Capture the cell that displays the provided text and extract its [X, Y] central coordinate. 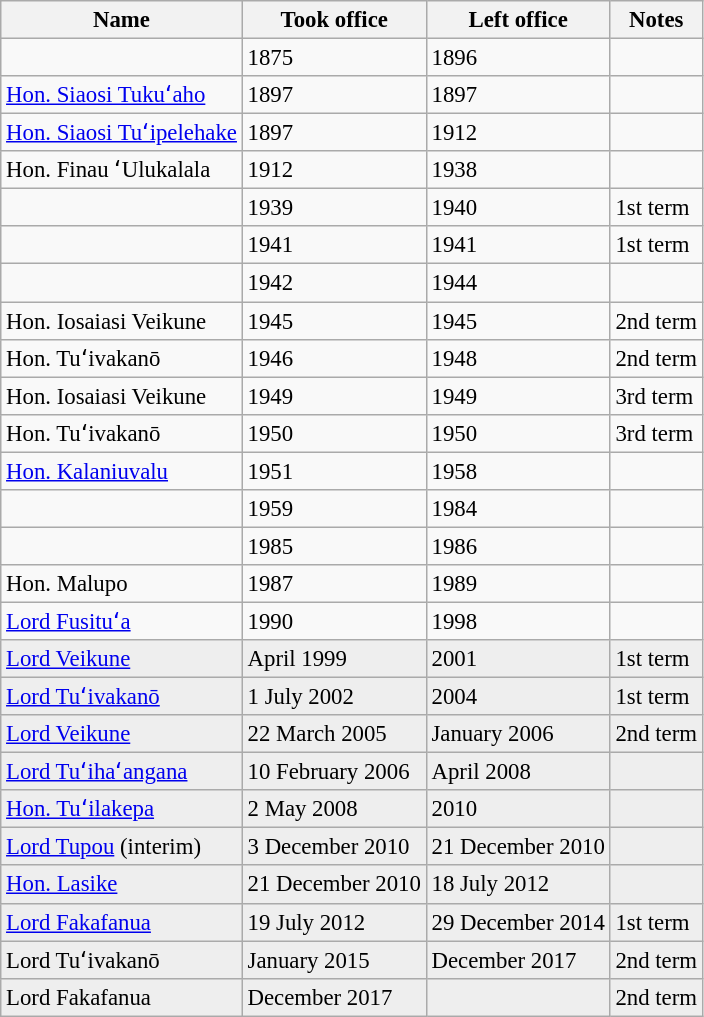
Lord Tupou (interim) [122, 847]
January 2006 [518, 734]
Name [122, 20]
Hon. Siaosi Tuʻipelehake [122, 133]
Hon. Finau ʻUlukalala [122, 170]
18 July 2012 [518, 885]
1984 [518, 509]
1958 [518, 471]
1986 [518, 546]
Lord Fusituʻa [122, 621]
29 December 2014 [518, 922]
1 July 2002 [334, 697]
Hon. Malupo [122, 584]
Took office [334, 20]
2010 [518, 809]
1940 [518, 208]
1942 [334, 283]
Hon. Tuʻilakepa [122, 809]
1944 [518, 283]
Lord Tuʻihaʻangana [122, 772]
April 1999 [334, 659]
10 February 2006 [334, 772]
19 July 2012 [334, 922]
2 May 2008 [334, 809]
1990 [334, 621]
Left office [518, 20]
1939 [334, 208]
1946 [334, 358]
1896 [518, 58]
3 December 2010 [334, 847]
1985 [334, 546]
2001 [518, 659]
1987 [334, 584]
Hon. Siaosi Tukuʻaho [122, 95]
1959 [334, 509]
1951 [334, 471]
Hon. Lasike [122, 885]
1948 [518, 358]
Notes [656, 20]
1875 [334, 58]
1989 [518, 584]
January 2015 [334, 960]
1998 [518, 621]
1938 [518, 170]
22 March 2005 [334, 734]
April 2008 [518, 772]
2004 [518, 697]
Hon. Kalaniuvalu [122, 471]
